From the cell containing the given text, extract its center point as [X, Y] coordinate. 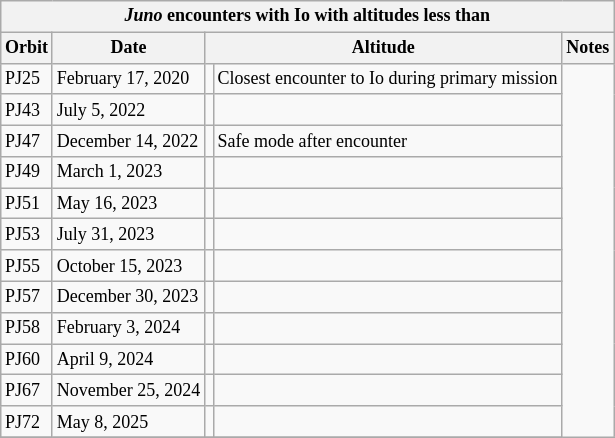
Altitude [384, 48]
PJ47 [27, 140]
PJ49 [27, 172]
PJ25 [27, 78]
November 25, 2024 [128, 390]
February 3, 2024 [128, 328]
PJ60 [27, 360]
Notes [588, 48]
July 5, 2022 [128, 110]
PJ55 [27, 266]
PJ53 [27, 234]
May 16, 2023 [128, 204]
Date [128, 48]
February 17, 2020 [128, 78]
Juno encounters with Io with altitudes less than [308, 16]
December 30, 2023 [128, 296]
Orbit [27, 48]
Safe mode after encounter [388, 140]
March 1, 2023 [128, 172]
May 8, 2025 [128, 422]
December 14, 2022 [128, 140]
July 31, 2023 [128, 234]
PJ51 [27, 204]
PJ67 [27, 390]
PJ72 [27, 422]
PJ57 [27, 296]
April 9, 2024 [128, 360]
Closest encounter to Io during primary mission [388, 78]
PJ58 [27, 328]
PJ43 [27, 110]
October 15, 2023 [128, 266]
